Find where the given text appears and provide that cell's center as (X, Y) coordinate. 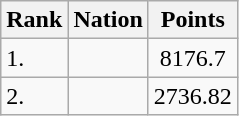
2. (34, 96)
2736.82 (192, 96)
8176.7 (192, 58)
Rank (34, 20)
Nation (108, 20)
1. (34, 58)
Points (192, 20)
